Provide the [x, y] coordinate of the cell's center where the given text is located.  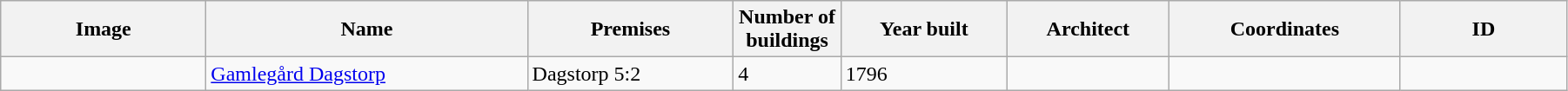
1796 [924, 74]
ID [1483, 29]
Number ofbuildings [787, 29]
Year built [924, 29]
Name [367, 29]
Coordinates [1284, 29]
Gamlegård Dagstorp [367, 74]
Image [104, 29]
4 [787, 74]
Premises [630, 29]
Architect [1088, 29]
Dagstorp 5:2 [630, 74]
